Scan for the cell matching the given text and deliver its [x, y] coordinate at center. 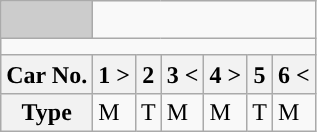
6 < [294, 74]
Car No. [47, 74]
2 [148, 74]
1 > [114, 74]
Type [47, 112]
4 > [226, 74]
3 < [182, 74]
5 [260, 74]
